Extract the [x, y] coordinate from the center of the cell holding the provided text.  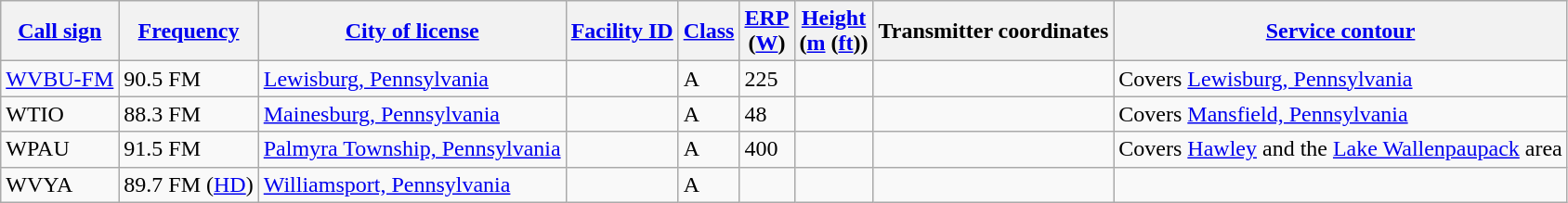
88.3 FM [189, 114]
Covers Hawley and the Lake Wallenpaupack area [1341, 149]
225 [767, 79]
Facility ID [622, 32]
400 [767, 149]
WTIO [59, 114]
91.5 FM [189, 149]
Mainesburg, Pennsylvania [412, 114]
Transmitter coordinates [994, 32]
Williamsport, Pennsylvania [412, 184]
Palmyra Township, Pennsylvania [412, 149]
Frequency [189, 32]
Class [709, 32]
Lewisburg, Pennsylvania [412, 79]
Covers Lewisburg, Pennsylvania [1341, 79]
WVBU-FM [59, 79]
WVYA [59, 184]
WPAU [59, 149]
Covers Mansfield, Pennsylvania [1341, 114]
Call sign [59, 32]
48 [767, 114]
City of license [412, 32]
89.7 FM (HD) [189, 184]
ERP(W) [767, 32]
Service contour [1341, 32]
Height(m (ft)) [834, 32]
90.5 FM [189, 79]
